Determine the [X, Y] coordinate at the center of the cell enclosing the given text.  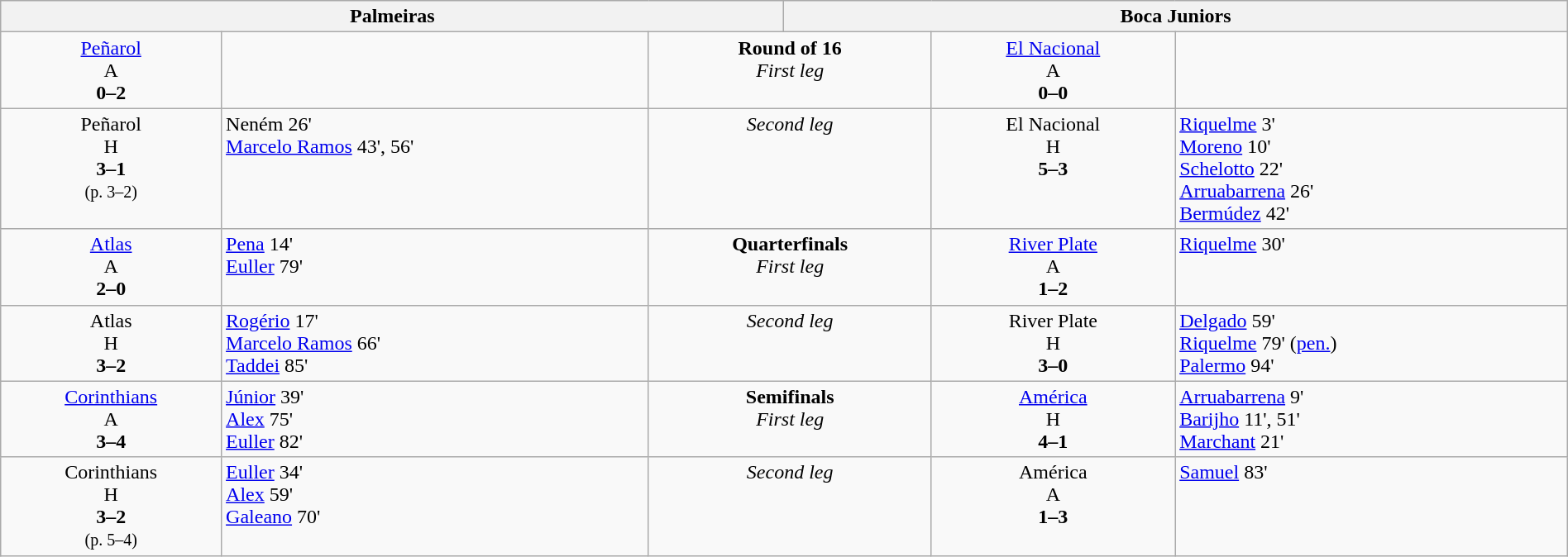
El NacionalH5–3 [1054, 169]
Delgado 59'Riquelme 79' (pen.)Palermo 94' [1371, 343]
Round of 16 First leg [790, 70]
Samuel 83' [1371, 506]
Riquelme 3'Moreno 10' Schelotto 22' Arruabarrena 26'Bermúdez 42' [1371, 169]
River Plate A1–2 [1054, 267]
Peñarol H 3–1(p. 3–2) [111, 169]
Corinthians A3–4 [111, 419]
Palmeiras [392, 17]
Neném 26'Marcelo Ramos 43', 56' [435, 169]
Arruabarrena 9'Barijho 11', 51'Marchant 21' [1371, 419]
Rogério 17'Marcelo Ramos 66' Taddei 85' [435, 343]
Peñarol A 0–2 [111, 70]
AméricaA1–3 [1054, 506]
Júnior 39'Alex 75'Euller 82' [435, 419]
Atlas A2–0 [111, 267]
Pena 14'Euller 79' [435, 267]
Boca Juniors [1176, 17]
River PlateH3–0 [1054, 343]
América H4–1 [1054, 419]
Quarterfinals First leg [790, 267]
AtlasH3–2 [111, 343]
El Nacional A 0–0 [1054, 70]
CorinthiansH3–2(p. 5–4) [111, 506]
Semifinals First leg [790, 419]
Riquelme 30' [1371, 267]
Euller 34'Alex 59'Galeano 70' [435, 506]
